Scan for the cell matching the given text and deliver its [x, y] coordinate at center. 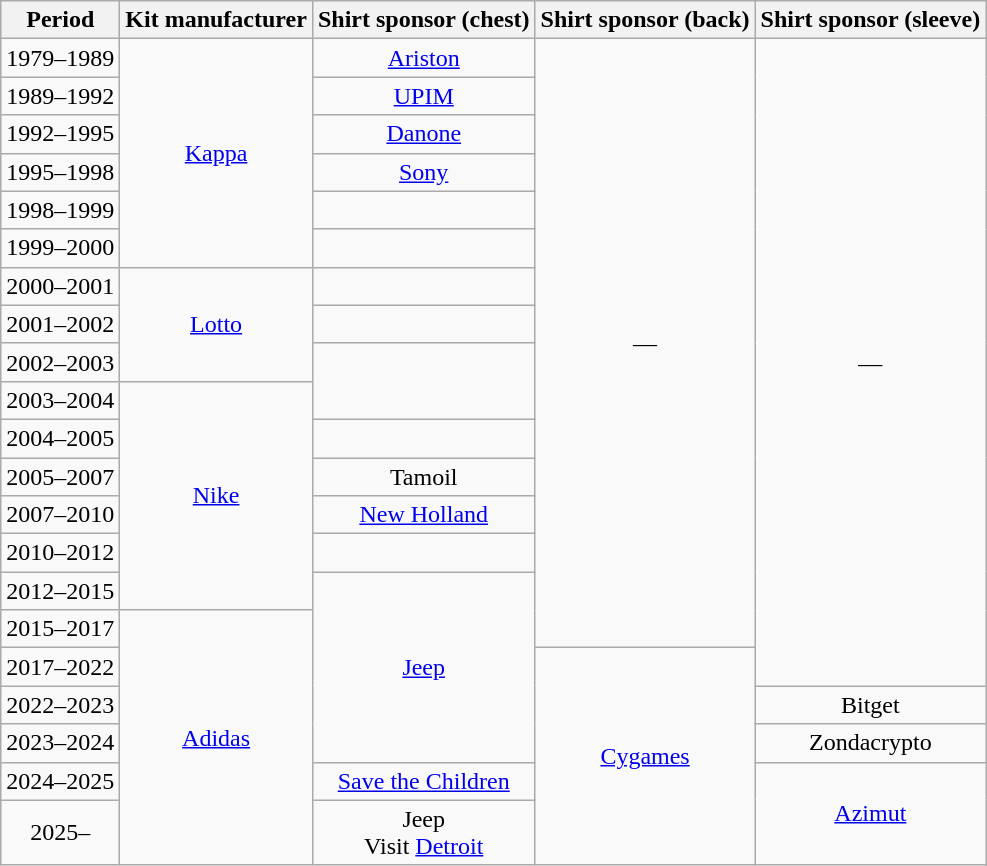
2002–2003 [60, 362]
2010–2012 [60, 553]
Bitget [870, 705]
1992–1995 [60, 134]
1989–1992 [60, 96]
2012–2015 [60, 591]
2022–2023 [60, 705]
Period [60, 20]
2017–2022 [60, 667]
1998–1999 [60, 210]
1999–2000 [60, 248]
2005–2007 [60, 477]
Shirt sponsor (back) [645, 20]
Kit manufacturer [216, 20]
Cygames [645, 756]
JeepVisit Detroit [424, 832]
Shirt sponsor (sleeve) [870, 20]
2004–2005 [60, 438]
2001–2002 [60, 324]
Zondacrypto [870, 743]
2000–2001 [60, 286]
Kappa [216, 153]
Danone [424, 134]
1979–1989 [60, 58]
Adidas [216, 738]
2024–2025 [60, 781]
Lotto [216, 324]
1995–1998 [60, 172]
2023–2024 [60, 743]
UPIM [424, 96]
Save the Children [424, 781]
2025– [60, 832]
2015–2017 [60, 629]
New Holland [424, 515]
Tamoil [424, 477]
Sony [424, 172]
2003–2004 [60, 400]
Ariston [424, 58]
Shirt sponsor (chest) [424, 20]
Azimut [870, 814]
Nike [216, 495]
Jeep [424, 667]
2007–2010 [60, 515]
